Output the (X, Y) coordinate of the center of the cell containing the given text.  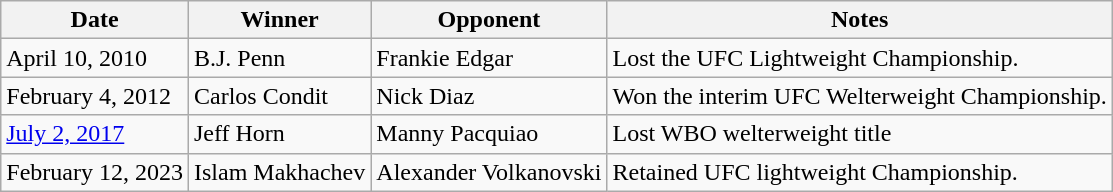
Lost the UFC Lightweight Championship. (860, 58)
Nick Diaz (489, 96)
Lost WBO welterweight title (860, 134)
Alexander Volkanovski (489, 172)
Jeff Horn (279, 134)
Manny Pacquiao (489, 134)
Retained UFC lightweight Championship. (860, 172)
Frankie Edgar (489, 58)
Date (95, 20)
February 12, 2023 (95, 172)
Won the interim UFC Welterweight Championship. (860, 96)
B.J. Penn (279, 58)
Carlos Condit (279, 96)
Opponent (489, 20)
Notes (860, 20)
February 4, 2012 (95, 96)
July 2, 2017 (95, 134)
Islam Makhachev (279, 172)
Winner (279, 20)
April 10, 2010 (95, 58)
